Find where the given text appears and provide that cell's center as [X, Y] coordinate. 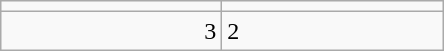
3 [112, 31]
2 [332, 31]
